Scan for the cell matching the given text and deliver its (X, Y) coordinate at center. 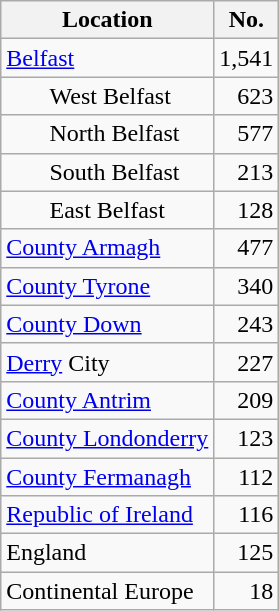
128 (246, 210)
243 (246, 324)
Republic of Ireland (108, 515)
Location (108, 20)
340 (246, 286)
1,541 (246, 58)
123 (246, 438)
116 (246, 515)
227 (246, 362)
125 (246, 553)
623 (246, 96)
County Tyrone (108, 286)
County Antrim (108, 400)
18 (246, 591)
County Down (108, 324)
Belfast (108, 58)
England (108, 553)
Derry City (108, 362)
South Belfast (108, 172)
577 (246, 134)
North Belfast (108, 134)
213 (246, 172)
County Armagh (108, 248)
No. (246, 20)
West Belfast (108, 96)
Continental Europe (108, 591)
East Belfast (108, 210)
County Londonderry (108, 438)
112 (246, 477)
209 (246, 400)
477 (246, 248)
County Fermanagh (108, 477)
